Locate the cell with the specified text and output its [X, Y] center coordinate. 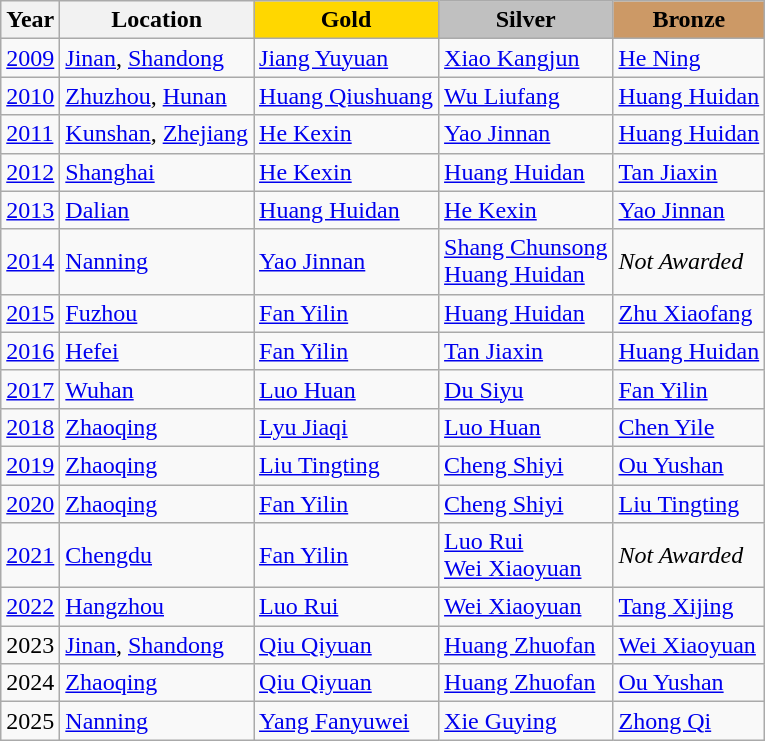
2014 [30, 262]
Kunshan, Zhejiang [157, 134]
Du Siyu [526, 389]
Bronze [689, 20]
He Ning [689, 58]
Lyu Jiaqi [346, 427]
Shanghai [157, 172]
2013 [30, 210]
Year [30, 20]
2024 [30, 683]
2022 [30, 607]
Tang Xijing [689, 607]
Location [157, 20]
Wu Liufang [526, 96]
Xie Guying [526, 721]
2009 [30, 58]
Shang ChunsongHuang Huidan [526, 262]
Luo Rui [346, 607]
2020 [30, 503]
2025 [30, 721]
2018 [30, 427]
2015 [30, 313]
Zhuzhou, Hunan [157, 96]
Gold [346, 20]
Silver [526, 20]
Huang Qiushuang [346, 96]
2010 [30, 96]
Chen Yile [689, 427]
Chengdu [157, 556]
2012 [30, 172]
Zhu Xiaofang [689, 313]
2021 [30, 556]
Dalian [157, 210]
Fuzhou [157, 313]
Jiang Yuyuan [346, 58]
2017 [30, 389]
2011 [30, 134]
2019 [30, 465]
Wuhan [157, 389]
Hangzhou [157, 607]
Zhong Qi [689, 721]
2023 [30, 645]
Hefei [157, 351]
2016 [30, 351]
Xiao Kangjun [526, 58]
Yang Fanyuwei [346, 721]
Luo RuiWei Xiaoyuan [526, 556]
